For the text-containing cell, return its midpoint in [x, y] coordinate format. 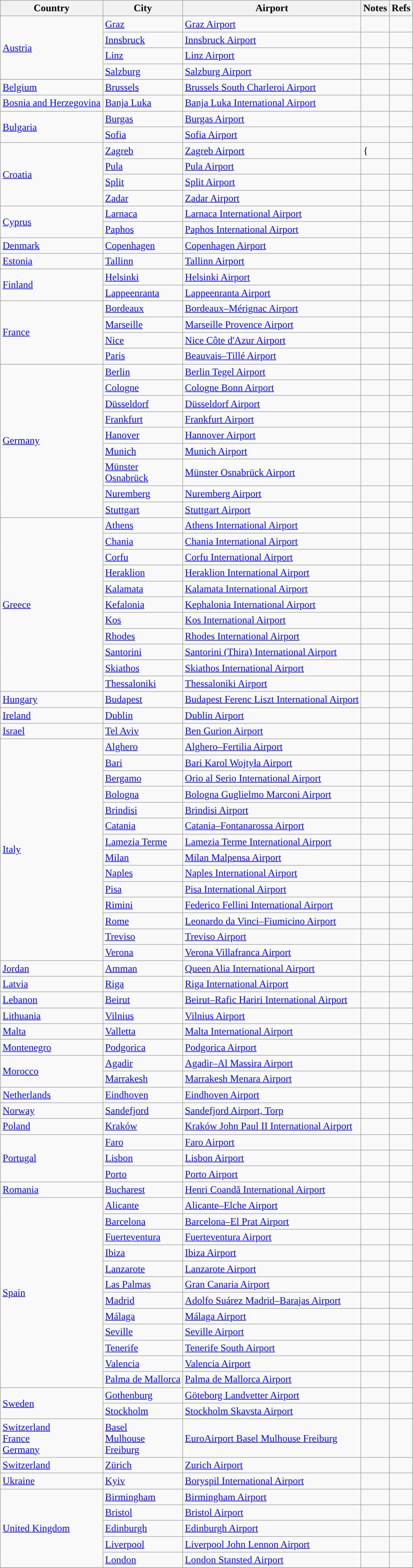
Sweden [51, 1403]
Sofia [143, 135]
Eindhoven [143, 1095]
Kalamata [143, 589]
Adolfo Suárez Madrid–Barajas Airport [272, 1300]
Germany [51, 441]
Split Airport [272, 182]
Israel [51, 731]
Bulgaria [51, 127]
Larnaca [143, 214]
Stuttgart Airport [272, 510]
Stockholm [143, 1411]
Lisbon Airport [272, 1158]
Brussels South Charleroi Airport [272, 87]
Thessaloniki [143, 683]
Refs [401, 8]
Norway [51, 1111]
United Kingdom [51, 1529]
Tallinn Airport [272, 261]
Marseille [143, 324]
Romania [51, 1190]
Linz Airport [272, 56]
Sandefjord Airport, Torp [272, 1111]
EuroAirport Basel Mulhouse Freiburg [272, 1438]
Kos [143, 620]
Seville Airport [272, 1332]
Valencia Airport [272, 1364]
Munich Airport [272, 451]
Pisa International Airport [272, 889]
Innsbruck Airport [272, 40]
Innsbruck [143, 40]
Brindisi Airport [272, 810]
Graz Airport [272, 24]
Bosnia and Herzegovina [51, 103]
Nuremberg [143, 494]
Liverpool John Lennon Airport [272, 1544]
Madrid [143, 1300]
Zagreb Airport [272, 150]
Salzburg Airport [272, 71]
Leonardo da Vinci–Fiumicino Airport [272, 921]
Athens [143, 526]
Alicante–Elche Airport [272, 1205]
MünsterOsnabrück [143, 473]
Lanzarote Airport [272, 1269]
Lithuania [51, 1016]
Kos International Airport [272, 620]
Agadir [143, 1063]
Tallinn [143, 261]
Croatia [51, 174]
Faro [143, 1142]
Chania International Airport [272, 541]
Tenerife South Airport [272, 1348]
Estonia [51, 261]
Kyiv [143, 1481]
Marrakesh Menara Airport [272, 1079]
Naples [143, 873]
Boryspil International Airport [272, 1481]
Linz [143, 56]
Finland [51, 285]
Bucharest [143, 1190]
Paphos International Airport [272, 230]
Beirut–Rafic Hariri International Airport [272, 1000]
Notes [375, 8]
Gran Canaria Airport [272, 1285]
Faro Airport [272, 1142]
Thessaloniki Airport [272, 683]
Helsinki Airport [272, 277]
Munich [143, 451]
Federico Fellini International Airport [272, 905]
Denmark [51, 246]
Sofia Airport [272, 135]
Vilnius Airport [272, 1016]
Cyprus [51, 222]
Athens International Airport [272, 526]
Pisa [143, 889]
Edinburgh Airport [272, 1529]
Lebanon [51, 1000]
Belgium [51, 87]
Alicante [143, 1205]
Orio al Serio International Airport [272, 779]
Milan [143, 858]
Bordeaux [143, 309]
Larnaca International Airport [272, 214]
Copenhagen [143, 246]
Corfu [143, 557]
Rimini [143, 905]
Gothenburg [143, 1395]
Alghero–Fertilia Airport [272, 747]
Berlin [143, 372]
Henri Coandă International Airport [272, 1190]
Skiathos [143, 668]
Malta International Airport [272, 1032]
Zurich Airport [272, 1465]
Paris [143, 356]
Fuerteventura Airport [272, 1237]
Las Palmas [143, 1285]
Split [143, 182]
Bristol Airport [272, 1513]
Marrakesh [143, 1079]
Düsseldorf Airport [272, 403]
Dublin [143, 715]
Podgorica [143, 1047]
Spain [51, 1292]
Göteborg Landvetter Airport [272, 1395]
Berlin Tegel Airport [272, 372]
Verona Villafranca Airport [272, 952]
Kephalonia International Airport [272, 605]
Nice [143, 340]
Zürich [143, 1465]
Riga [143, 984]
Marseille Provence Airport [272, 324]
Pula [143, 166]
Italy [51, 850]
Santorini [143, 652]
Bologna Guglielmo Marconi Airport [272, 794]
Banja Luka [143, 103]
Ireland [51, 715]
Valencia [143, 1364]
Bergamo [143, 779]
Paphos [143, 230]
Montenegro [51, 1047]
Münster Osnabrück Airport [272, 473]
Nice Côte d'Azur Airport [272, 340]
Budapest [143, 699]
Barcelona–El Prat Airport [272, 1221]
Liverpool [143, 1544]
Riga International Airport [272, 984]
Rhodes International Airport [272, 636]
Alghero [143, 747]
Bari [143, 763]
Bristol [143, 1513]
Ibiza [143, 1253]
City [143, 8]
Seville [143, 1332]
Lanzarote [143, 1269]
SwitzerlandFranceGermany [51, 1438]
Queen Alia International Airport [272, 968]
Birmingham [143, 1497]
Rhodes [143, 636]
Milan Malpensa Airport [272, 858]
Stockholm Skavsta Airport [272, 1411]
Country [51, 8]
Bordeaux–Mérignac Airport [272, 309]
Zadar [143, 198]
Santorini (Thira) International Airport [272, 652]
Podgorica Airport [272, 1047]
Switzerland [51, 1465]
Eindhoven Airport [272, 1095]
Budapest Ferenc Liszt International Airport [272, 699]
London [143, 1560]
Poland [51, 1126]
Lisbon [143, 1158]
Malta [51, 1032]
Corfu International Airport [272, 557]
Birmingham Airport [272, 1497]
Porto [143, 1174]
Ben Gurion Airport [272, 731]
Amman [143, 968]
Pula Airport [272, 166]
Nuremberg Airport [272, 494]
Tenerife [143, 1348]
Lappeenranta [143, 293]
Brindisi [143, 810]
Cologne [143, 388]
Stuttgart [143, 510]
Edinburgh [143, 1529]
Barcelona [143, 1221]
Palma de Mallorca Airport [272, 1379]
Burgas [143, 119]
Agadir–Al Massira Airport [272, 1063]
Ibiza Airport [272, 1253]
Fuerteventura [143, 1237]
Dublin Airport [272, 715]
Salzburg [143, 71]
Kalamata International Airport [272, 589]
Heraklion International Airport [272, 573]
Düsseldorf [143, 403]
Bari Karol Wojtyła Airport [272, 763]
Burgas Airport [272, 119]
Hungary [51, 699]
Chania [143, 541]
{ [375, 150]
Heraklion [143, 573]
Portugal [51, 1158]
Palma de Mallorca [143, 1379]
Beirut [143, 1000]
Valletta [143, 1032]
Porto Airport [272, 1174]
Frankfurt Airport [272, 419]
Netherlands [51, 1095]
Kefalonia [143, 605]
Catania [143, 826]
Treviso Airport [272, 936]
Zagreb [143, 150]
Graz [143, 24]
Greece [51, 605]
Naples International Airport [272, 873]
Sandefjord [143, 1111]
Lamezia Terme International Airport [272, 842]
France [51, 332]
Helsinki [143, 277]
Treviso [143, 936]
Cologne Bonn Airport [272, 388]
Beauvais–Tillé Airport [272, 356]
Hanover [143, 435]
Zadar Airport [272, 198]
Vilnius [143, 1016]
Verona [143, 952]
BaselMulhouseFreiburg [143, 1438]
Banja Luka International Airport [272, 103]
Frankfurt [143, 419]
Catania–Fontanarossa Airport [272, 826]
Austria [51, 48]
Kraków John Paul II International Airport [272, 1126]
Skiathos International Airport [272, 668]
Lappeenranta Airport [272, 293]
Kraków [143, 1126]
Morocco [51, 1071]
Hannover Airport [272, 435]
Jordan [51, 968]
Málaga Airport [272, 1316]
London Stansted Airport [272, 1560]
Ukraine [51, 1481]
Brussels [143, 87]
Copenhagen Airport [272, 246]
Bologna [143, 794]
Airport [272, 8]
Málaga [143, 1316]
Tel Aviv [143, 731]
Lamezia Terme [143, 842]
Latvia [51, 984]
Rome [143, 921]
